From the cell containing the given text, extract its center point as (X, Y) coordinate. 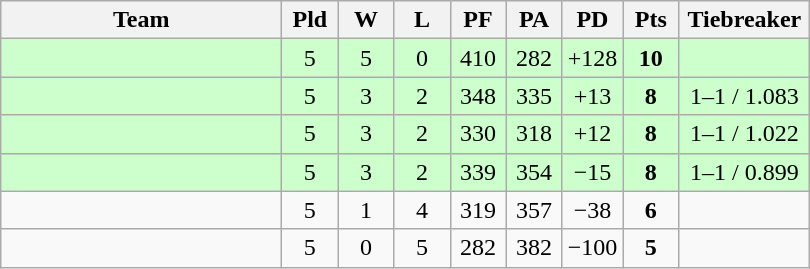
10 (651, 58)
318 (534, 134)
L (422, 20)
1–1 / 1.022 (744, 134)
357 (534, 210)
339 (478, 172)
+128 (592, 58)
330 (478, 134)
−15 (592, 172)
6 (651, 210)
+12 (592, 134)
348 (478, 96)
Tiebreaker (744, 20)
Pts (651, 20)
354 (534, 172)
4 (422, 210)
PA (534, 20)
Pld (310, 20)
−38 (592, 210)
382 (534, 248)
+13 (592, 96)
1–1 / 1.083 (744, 96)
1 (366, 210)
335 (534, 96)
1–1 / 0.899 (744, 172)
PD (592, 20)
410 (478, 58)
Team (142, 20)
319 (478, 210)
W (366, 20)
PF (478, 20)
−100 (592, 248)
